Locate the cell with the specified text and output its (X, Y) center coordinate. 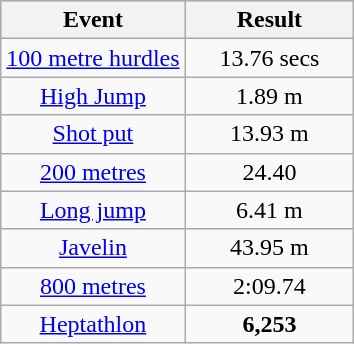
High Jump (93, 96)
2:09.74 (270, 286)
100 metre hurdles (93, 58)
6,253 (270, 324)
Heptathlon (93, 324)
Long jump (93, 210)
6.41 m (270, 210)
Event (93, 20)
Result (270, 20)
Javelin (93, 248)
43.95 m (270, 248)
13.76 secs (270, 58)
Shot put (93, 134)
1.89 m (270, 96)
800 metres (93, 286)
24.40 (270, 172)
200 metres (93, 172)
13.93 m (270, 134)
